Locate the cell with the specified text and output its [X, Y] center coordinate. 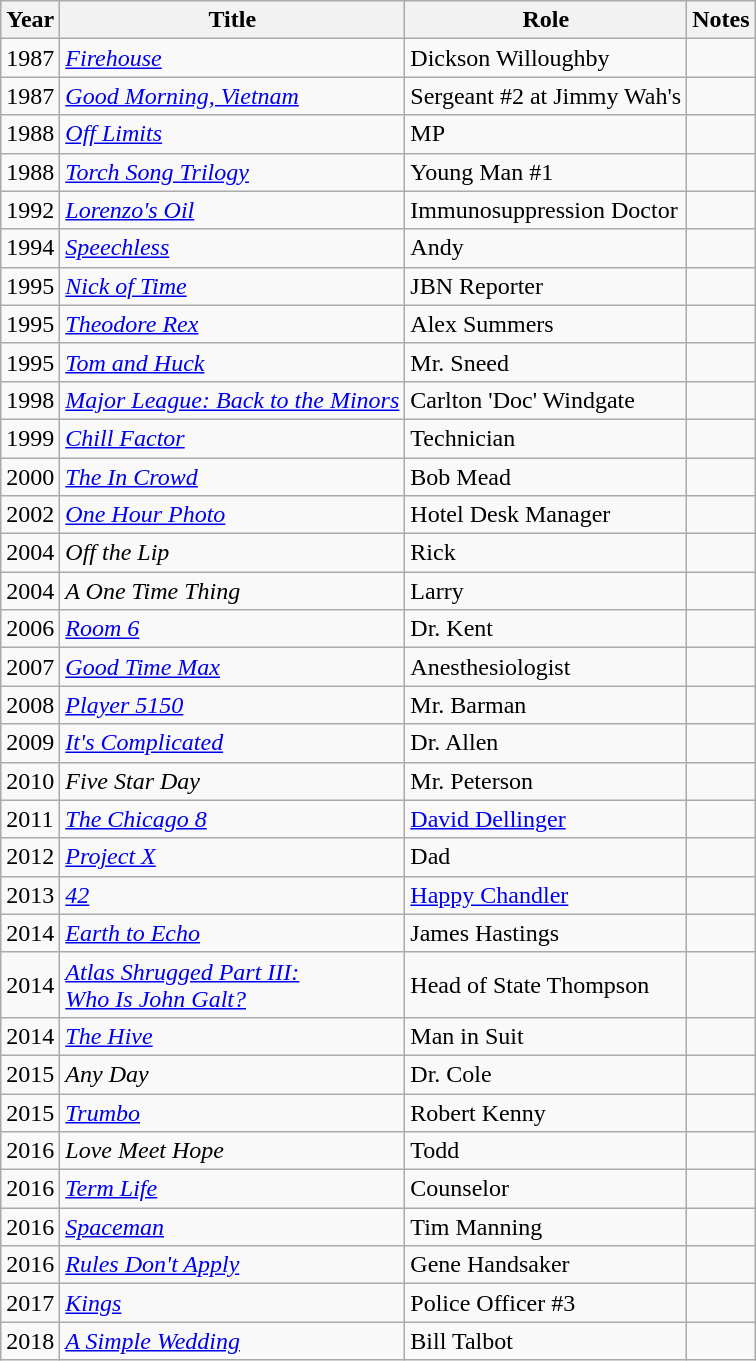
James Hastings [546, 933]
Love Meet Hope [232, 1151]
Chill Factor [232, 438]
Head of State Thompson [546, 984]
2008 [30, 705]
Sergeant #2 at Jimmy Wah's [546, 96]
Tom and Huck [232, 362]
The In Crowd [232, 477]
Gene Handsaker [546, 1265]
2007 [30, 667]
Andy [546, 248]
2000 [30, 477]
Alex Summers [546, 324]
Dr. Kent [546, 629]
Any Day [232, 1074]
A Simple Wedding [232, 1341]
A One Time Thing [232, 591]
Man in Suit [546, 1036]
Nick of Time [232, 286]
Earth to Echo [232, 933]
2018 [30, 1341]
Mr. Peterson [546, 781]
Firehouse [232, 58]
Notes [721, 20]
2010 [30, 781]
Police Officer #3 [546, 1303]
Tim Manning [546, 1227]
Anesthesiologist [546, 667]
2011 [30, 819]
Term Life [232, 1189]
Lorenzo's Oil [232, 210]
Carlton 'Doc' Windgate [546, 400]
2017 [30, 1303]
1992 [30, 210]
Dickson Willoughby [546, 58]
Player 5150 [232, 705]
Bob Mead [546, 477]
2002 [30, 515]
The Chicago 8 [232, 819]
Robert Kenny [546, 1113]
1994 [30, 248]
Project X [232, 857]
Torch Song Trilogy [232, 172]
Dad [546, 857]
Mr. Sneed [546, 362]
Dr. Cole [546, 1074]
1999 [30, 438]
Hotel Desk Manager [546, 515]
Bill Talbot [546, 1341]
Counselor [546, 1189]
Rules Don't Apply [232, 1265]
Good Time Max [232, 667]
Theodore Rex [232, 324]
42 [232, 895]
Immunosuppression Doctor [546, 210]
Good Morning, Vietnam [232, 96]
2009 [30, 743]
Happy Chandler [546, 895]
2012 [30, 857]
Mr. Barman [546, 705]
Speechless [232, 248]
2013 [30, 895]
Year [30, 20]
Rick [546, 553]
MP [546, 134]
Atlas Shrugged Part III:Who Is John Galt? [232, 984]
Kings [232, 1303]
Title [232, 20]
Off Limits [232, 134]
The Hive [232, 1036]
Spaceman [232, 1227]
Role [546, 20]
JBN Reporter [546, 286]
2006 [30, 629]
Major League: Back to the Minors [232, 400]
David Dellinger [546, 819]
Young Man #1 [546, 172]
One Hour Photo [232, 515]
Todd [546, 1151]
It's Complicated [232, 743]
Room 6 [232, 629]
Trumbo [232, 1113]
Off the Lip [232, 553]
Dr. Allen [546, 743]
Larry [546, 591]
1998 [30, 400]
Technician [546, 438]
Five Star Day [232, 781]
